Provide the (x, y) coordinate of the cell's center where the given text is located.  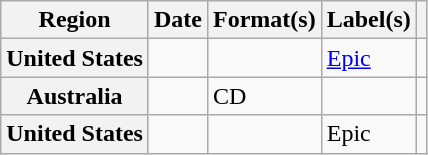
Region (75, 20)
Format(s) (265, 20)
Label(s) (368, 20)
Date (178, 20)
Australia (75, 96)
CD (265, 96)
